From the cell containing the given text, extract its center point as [X, Y] coordinate. 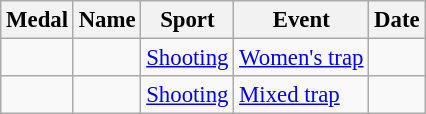
Date [397, 20]
Name [107, 20]
Event [302, 20]
Mixed trap [302, 95]
Sport [188, 20]
Medal [38, 20]
Women's trap [302, 58]
